Return (x, y) of the center of cell containing provided text 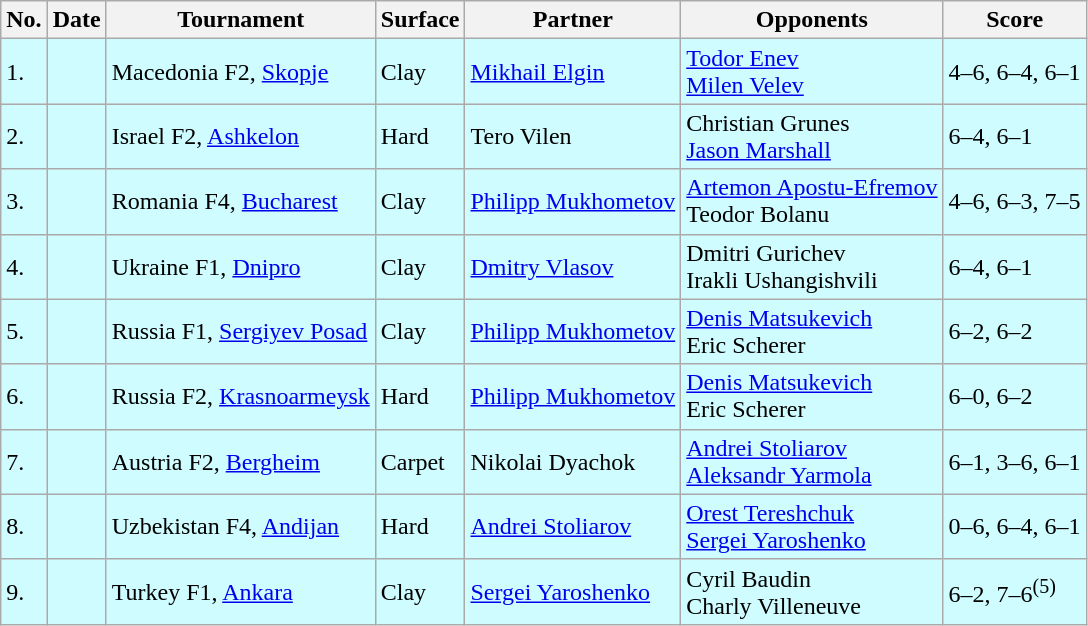
Surface (420, 20)
Tournament (240, 20)
Mikhail Elgin (573, 72)
6–1, 3–6, 6–1 (1014, 462)
Turkey F1, Ankara (240, 592)
6. (24, 396)
Austria F2, Bergheim (240, 462)
3. (24, 202)
Russia F1, Sergiyev Posad (240, 332)
Orest Tereshchuk Sergei Yaroshenko (812, 526)
4–6, 6–3, 7–5 (1014, 202)
6–0, 6–2 (1014, 396)
Uzbekistan F4, Andijan (240, 526)
Cyril Baudin Charly Villeneuve (812, 592)
Sergei Yaroshenko (573, 592)
1. (24, 72)
2. (24, 136)
Nikolai Dyachok (573, 462)
Israel F2, Ashkelon (240, 136)
0–6, 6–4, 6–1 (1014, 526)
Dmitri Gurichev Irakli Ushangishvili (812, 266)
Macedonia F2, Skopje (240, 72)
Dmitry Vlasov (573, 266)
Score (1014, 20)
Date (76, 20)
5. (24, 332)
Artemon Apostu-Efremov Teodor Bolanu (812, 202)
Ukraine F1, Dnipro (240, 266)
Todor Enev Milen Velev (812, 72)
Andrei Stoliarov (573, 526)
No. (24, 20)
Opponents (812, 20)
7. (24, 462)
Partner (573, 20)
Christian Grunes Jason Marshall (812, 136)
Andrei Stoliarov Aleksandr Yarmola (812, 462)
8. (24, 526)
Russia F2, Krasnoarmeysk (240, 396)
9. (24, 592)
Carpet (420, 462)
Tero Vilen (573, 136)
4–6, 6–4, 6–1 (1014, 72)
Romania F4, Bucharest (240, 202)
6–2, 7–6(5) (1014, 592)
6–2, 6–2 (1014, 332)
4. (24, 266)
